Provide the [x, y] coordinate of the cell's center where the given text is located.  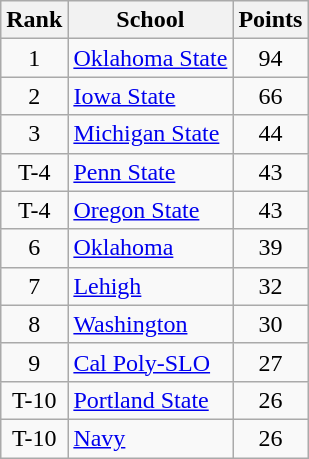
Oregon State [150, 210]
32 [270, 286]
Lehigh [150, 286]
Cal Poly-SLO [150, 362]
27 [270, 362]
44 [270, 134]
Penn State [150, 172]
7 [34, 286]
Michigan State [150, 134]
School [150, 20]
Navy [150, 438]
66 [270, 96]
Oklahoma State [150, 58]
1 [34, 58]
3 [34, 134]
Oklahoma [150, 248]
39 [270, 248]
9 [34, 362]
Washington [150, 324]
Rank [34, 20]
94 [270, 58]
Portland State [150, 400]
Points [270, 20]
Iowa State [150, 96]
30 [270, 324]
2 [34, 96]
8 [34, 324]
6 [34, 248]
